Determine the [x, y] coordinate at the center of the cell enclosing the given text.  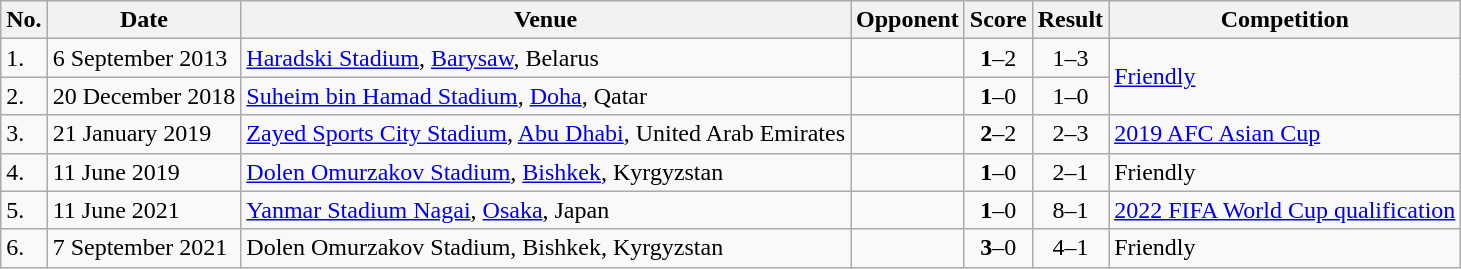
4–1 [1070, 248]
3–0 [998, 248]
Venue [546, 20]
3. [24, 134]
4. [24, 172]
2–3 [1070, 134]
No. [24, 20]
8–1 [1070, 210]
11 June 2021 [144, 210]
7 September 2021 [144, 248]
2022 FIFA World Cup qualification [1285, 210]
2–1 [1070, 172]
1. [24, 58]
2–2 [998, 134]
2019 AFC Asian Cup [1285, 134]
1–2 [998, 58]
5. [24, 210]
Date [144, 20]
Result [1070, 20]
1–3 [1070, 58]
2. [24, 96]
6 September 2013 [144, 58]
Score [998, 20]
Zayed Sports City Stadium, Abu Dhabi, United Arab Emirates [546, 134]
11 June 2019 [144, 172]
Opponent [907, 20]
6. [24, 248]
21 January 2019 [144, 134]
Competition [1285, 20]
20 December 2018 [144, 96]
Suheim bin Hamad Stadium, Doha, Qatar [546, 96]
Haradski Stadium, Barysaw, Belarus [546, 58]
Yanmar Stadium Nagai, Osaka, Japan [546, 210]
